Detect which cell encompasses the target text, then output its [x, y] center coordinate. 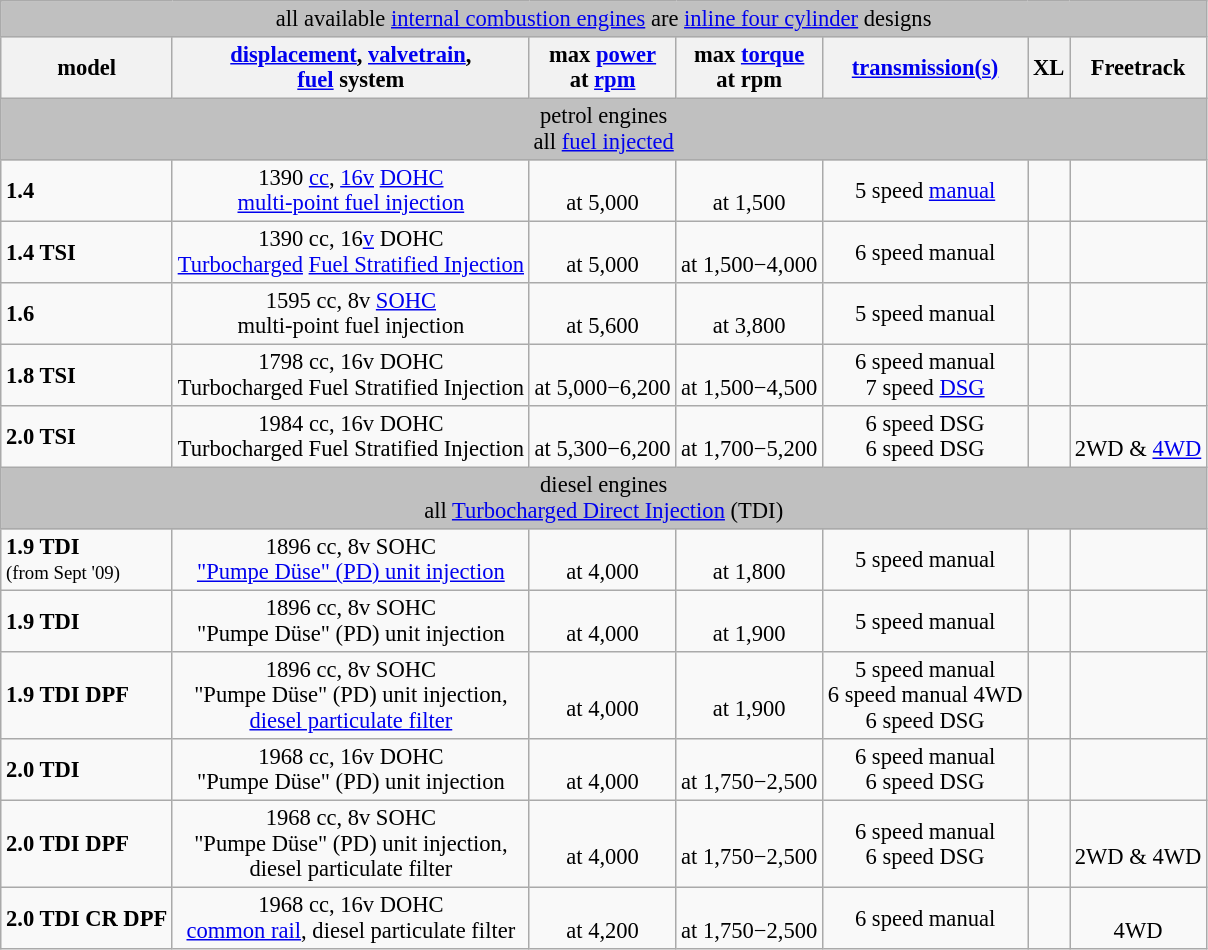
all available internal combustion engines are inline four cylinder designs [604, 19]
transmission(s) [924, 68]
4WD [1138, 918]
at 5,000−6,200 [602, 375]
at 3,800 [750, 314]
petrol enginesall fuel injected [604, 129]
max powerat rpm [602, 68]
5 speed manual6 speed manual 4WD6 speed DSG [924, 696]
1896 cc, 8v SOHC"Pumpe Düse" (PD) unit injection,diesel particulate filter [350, 696]
model [87, 68]
1390 cc, 16v DOHCmulti-point fuel injection [350, 191]
max torqueat rpm [750, 68]
displacement, valvetrain,fuel system [350, 68]
at 1,500−4,000 [750, 252]
1390 cc, 16v DOHCTurbocharged Fuel Stratified Injection [350, 252]
6 speed DSG6 speed DSG [924, 437]
XL [1049, 68]
at 1,800 [750, 560]
1984 cc, 16v DOHCTurbocharged Fuel Stratified Injection [350, 437]
1.8 TSI [87, 375]
Freetrack [1138, 68]
1.9 TDI(from Sept '09) [87, 560]
1968 cc, 16v DOHCcommon rail, diesel particulate filter [350, 918]
2.0 TDI [87, 770]
1968 cc, 8v SOHC"Pumpe Düse" (PD) unit injection,diesel particulate filter [350, 844]
1595 cc, 8v SOHCmulti-point fuel injection [350, 314]
1.4 [87, 191]
at 4,200 [602, 918]
at 1,500 [750, 191]
1.9 TDI DPF [87, 696]
6 speed manual7 speed DSG [924, 375]
1.9 TDI [87, 621]
2.0 TDI CR DPF [87, 918]
at 1,500−4,500 [750, 375]
at 5,600 [602, 314]
1.4 TSI [87, 252]
1.6 [87, 314]
2.0 TSI [87, 437]
1798 cc, 16v DOHCTurbocharged Fuel Stratified Injection [350, 375]
at 1,700−5,200 [750, 437]
at 5,300−6,200 [602, 437]
diesel enginesall Turbocharged Direct Injection (TDI) [604, 498]
1968 cc, 16v DOHC"Pumpe Düse" (PD) unit injection [350, 770]
2.0 TDI DPF [87, 844]
